Capture the cell that displays the provided text and extract its [X, Y] central coordinate. 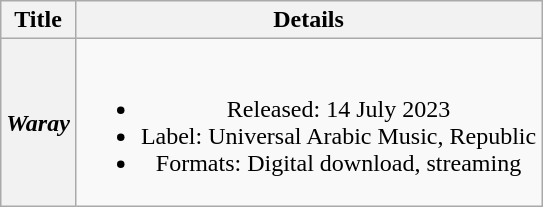
Released: 14 July 2023Label: Universal Arabic Music, RepublicFormats: Digital download, streaming [308, 122]
Title [38, 20]
Details [308, 20]
Waray [38, 122]
